Output the (X, Y) coordinate of the center of the cell containing the given text.  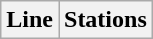
Stations (105, 20)
Line (30, 20)
